Output the (x, y) coordinate of the center of the cell containing the given text.  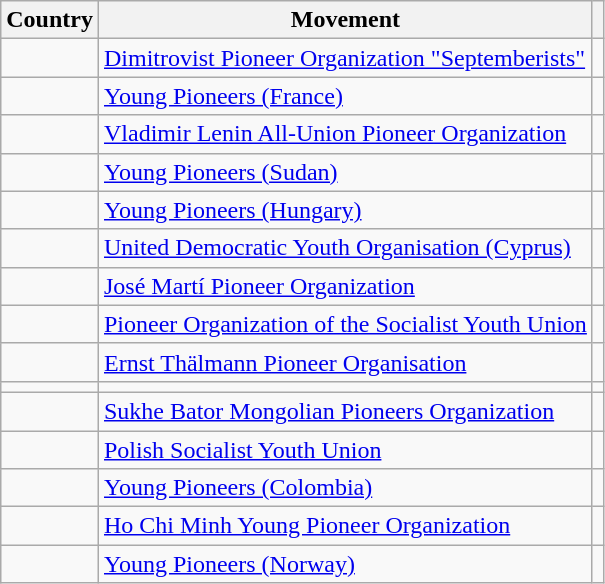
José Martí Pioneer Organization (345, 286)
Vladimir Lenin All-Union Pioneer Organization (345, 134)
Dimitrovist Pioneer Organization "Septemberists" (345, 58)
Young Pioneers (France) (345, 96)
Ernst Thälmann Pioneer Organisation (345, 362)
Movement (345, 20)
Polish Socialist Youth Union (345, 449)
Young Pioneers (Hungary) (345, 210)
Young Pioneers (Norway) (345, 564)
Ho Chi Minh Young Pioneer Organization (345, 526)
Country (50, 20)
Sukhe Bator Mongolian Pioneers Organization (345, 411)
Pioneer Organization of the Socialist Youth Union (345, 324)
United Democratic Youth Organisation (Cyprus) (345, 248)
Young Pioneers (Sudan) (345, 172)
Young Pioneers (Colombia) (345, 488)
